Extract the (X, Y) coordinate from the center of the cell holding the provided text.  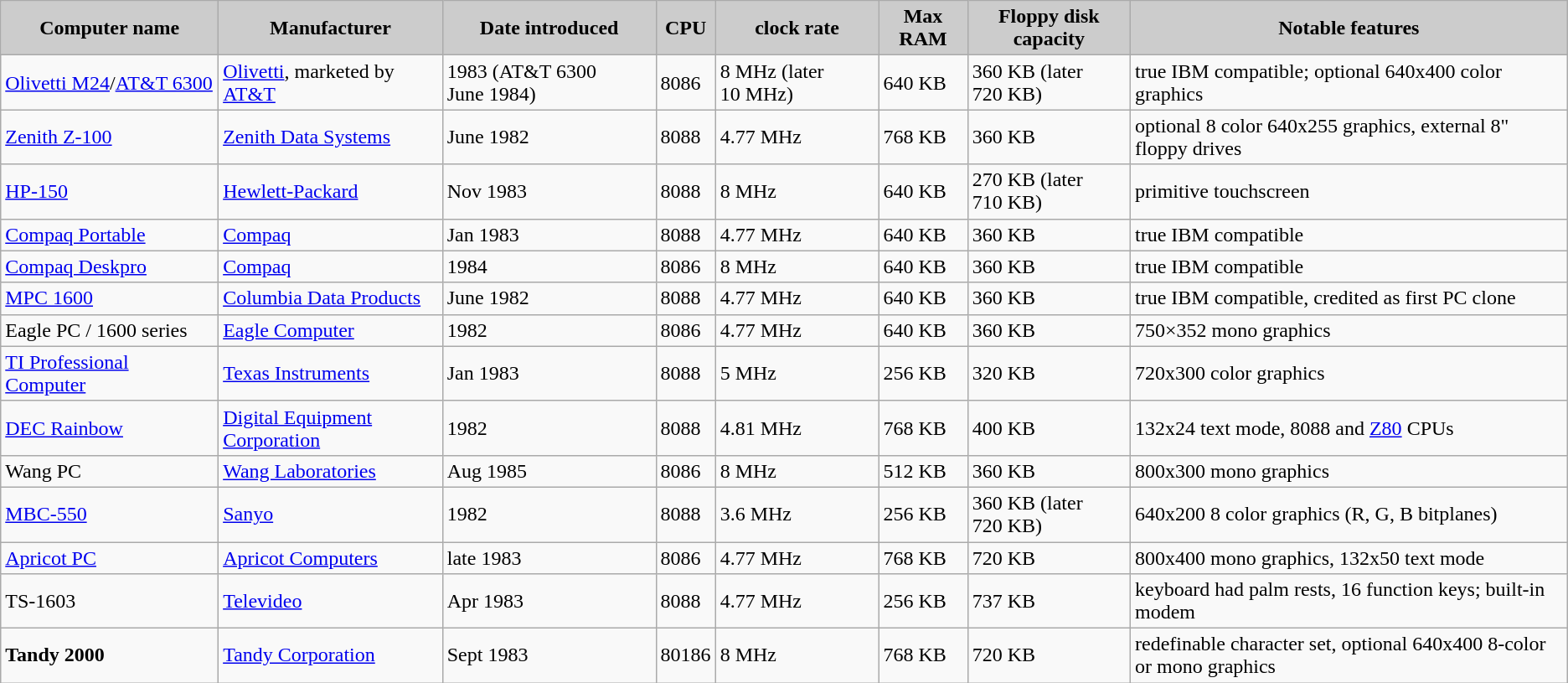
TS-1603 (110, 602)
800x400 mono graphics, 132x50 text mode (1349, 557)
720x300 color graphics (1349, 374)
Compaq Portable (110, 235)
5 MHz (797, 374)
4.81 MHz (797, 427)
Tandy Corporation (331, 655)
Sanyo (331, 515)
Sept 1983 (549, 655)
Olivetti M24/AT&T 6300 (110, 82)
Eagle PC / 1600 series (110, 330)
CPU (685, 28)
DEC Rainbow (110, 427)
Notable features (1349, 28)
true IBM compatible, credited as first PC clone (1349, 298)
TI Professional Computer (110, 374)
750×352 mono graphics (1349, 330)
8 MHz (later 10 MHz) (797, 82)
clock rate (797, 28)
Compaq Deskpro (110, 266)
Televideo (331, 602)
Olivetti, marketed by AT&T (331, 82)
640x200 8 color graphics (R, G, B bitplanes) (1349, 515)
Apr 1983 (549, 602)
Wang PC (110, 471)
Digital Equipment Corporation (331, 427)
redefinable character set, optional 640x400 8-color or mono graphics (1349, 655)
late 1983 (549, 557)
Apricot Computers (331, 557)
Nov 1983 (549, 191)
Zenith Data Systems (331, 137)
Max RAM (923, 28)
Manufacturer (331, 28)
Floppy disk capacity (1049, 28)
true IBM compatible; optional 640x400 color graphics (1349, 82)
1983 (AT&T 6300 June 1984) (549, 82)
Aug 1985 (549, 471)
optional 8 color 640x255 graphics, external 8" floppy drives (1349, 137)
400 KB (1049, 427)
Wang Laboratories (331, 471)
80186 (685, 655)
132x24 text mode, 8088 and Z80 CPUs (1349, 427)
primitive touchscreen (1349, 191)
Apricot PC (110, 557)
MBC-550 (110, 515)
800x300 mono graphics (1349, 471)
Columbia Data Products (331, 298)
Texas Instruments (331, 374)
270 KB (later 710 KB) (1049, 191)
3.6 MHz (797, 515)
MPC 1600 (110, 298)
Computer name (110, 28)
512 KB (923, 471)
keyboard had palm rests, 16 function keys; built-in modem (1349, 602)
Eagle Computer (331, 330)
320 KB (1049, 374)
737 KB (1049, 602)
Date introduced (549, 28)
Hewlett-Packard (331, 191)
Zenith Z-100 (110, 137)
Tandy 2000 (110, 655)
1984 (549, 266)
HP-150 (110, 191)
